Pinpoint the cell where the given text exists, returning its (X, Y) midpoint coordinate. 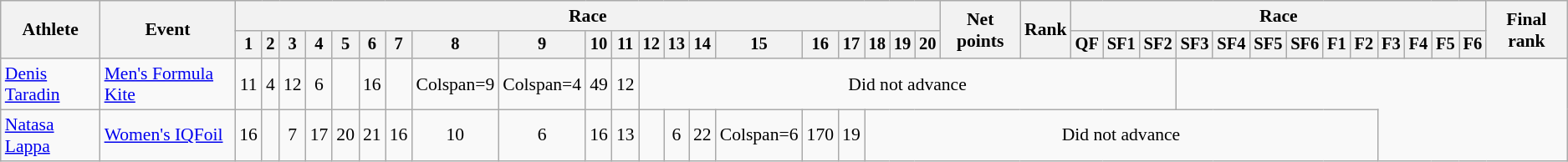
Denis Taradin (50, 84)
Rank (1045, 30)
15 (759, 45)
18 (877, 45)
Event (168, 30)
Colspan=9 (455, 84)
Colspan=6 (759, 135)
Women's IQFoil (168, 135)
1 (248, 45)
9 (542, 45)
F2 (1364, 45)
SF3 (1195, 45)
Men's Formula Kite (168, 84)
F3 (1391, 45)
QF (1087, 45)
SF6 (1305, 45)
3 (293, 45)
SF2 (1158, 45)
Colspan=4 (542, 84)
F1 (1336, 45)
14 (702, 45)
21 (372, 135)
8 (455, 45)
F5 (1445, 45)
170 (821, 135)
Final rank (1527, 30)
Net points (980, 30)
22 (702, 135)
5 (345, 45)
SF1 (1121, 45)
F4 (1418, 45)
F6 (1473, 45)
SF4 (1231, 45)
SF5 (1268, 45)
Natasa Lappa (50, 135)
2 (271, 45)
Athlete (50, 30)
49 (599, 84)
